Provide the [x, y] coordinate of the cell's center where the given text is located.  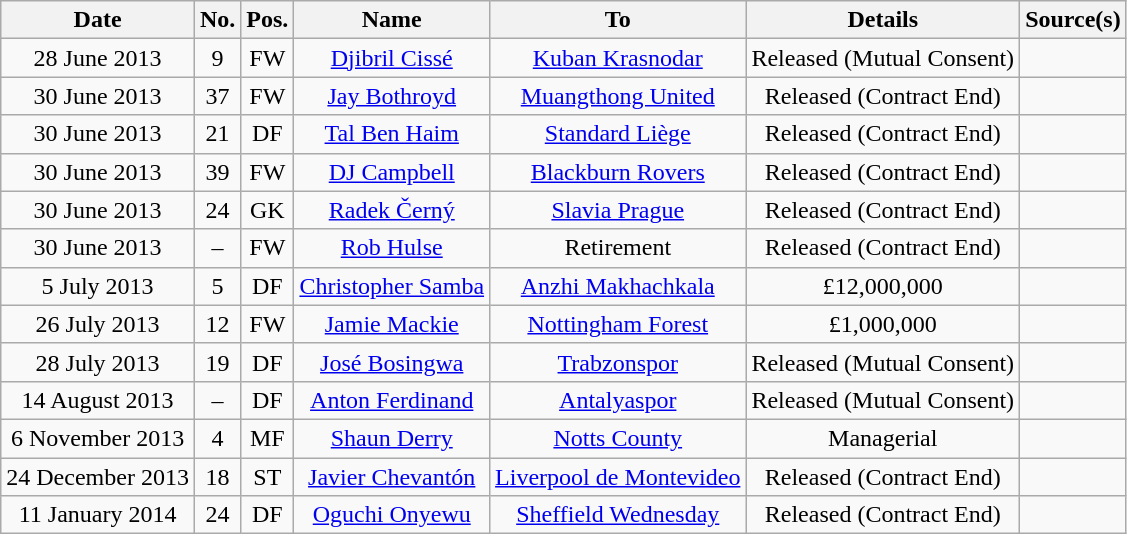
To [618, 20]
£1,000,000 [883, 324]
6 November 2013 [98, 438]
ST [268, 477]
Shaun Derry [392, 438]
18 [217, 477]
Retirement [618, 248]
28 June 2013 [98, 58]
24 December 2013 [98, 477]
Christopher Samba [392, 286]
39 [217, 172]
5 [217, 286]
9 [217, 58]
26 July 2013 [98, 324]
Oguchi Onyewu [392, 515]
5 July 2013 [98, 286]
GK [268, 210]
Antalyaspor [618, 400]
Javier Chevantón [392, 477]
Anton Ferdinand [392, 400]
DJ Campbell [392, 172]
MF [268, 438]
Pos. [268, 20]
Liverpool de Montevideo [618, 477]
Djibril Cissé [392, 58]
Standard Liège [618, 134]
19 [217, 362]
21 [217, 134]
Kuban Krasnodar [618, 58]
No. [217, 20]
11 January 2014 [98, 515]
Anzhi Makhachkala [618, 286]
14 August 2013 [98, 400]
Trabzonspor [618, 362]
Jamie Mackie [392, 324]
12 [217, 324]
28 July 2013 [98, 362]
Source(s) [1074, 20]
Sheffield Wednesday [618, 515]
Nottingham Forest [618, 324]
Muangthong United [618, 96]
Notts County [618, 438]
José Bosingwa [392, 362]
37 [217, 96]
Blackburn Rovers [618, 172]
£12,000,000 [883, 286]
Slavia Prague [618, 210]
Radek Černý [392, 210]
Date [98, 20]
Name [392, 20]
4 [217, 438]
Tal Ben Haim [392, 134]
Managerial [883, 438]
Details [883, 20]
Rob Hulse [392, 248]
Jay Bothroyd [392, 96]
